Determine the (x, y) coordinate at the center of the cell enclosing the given text.  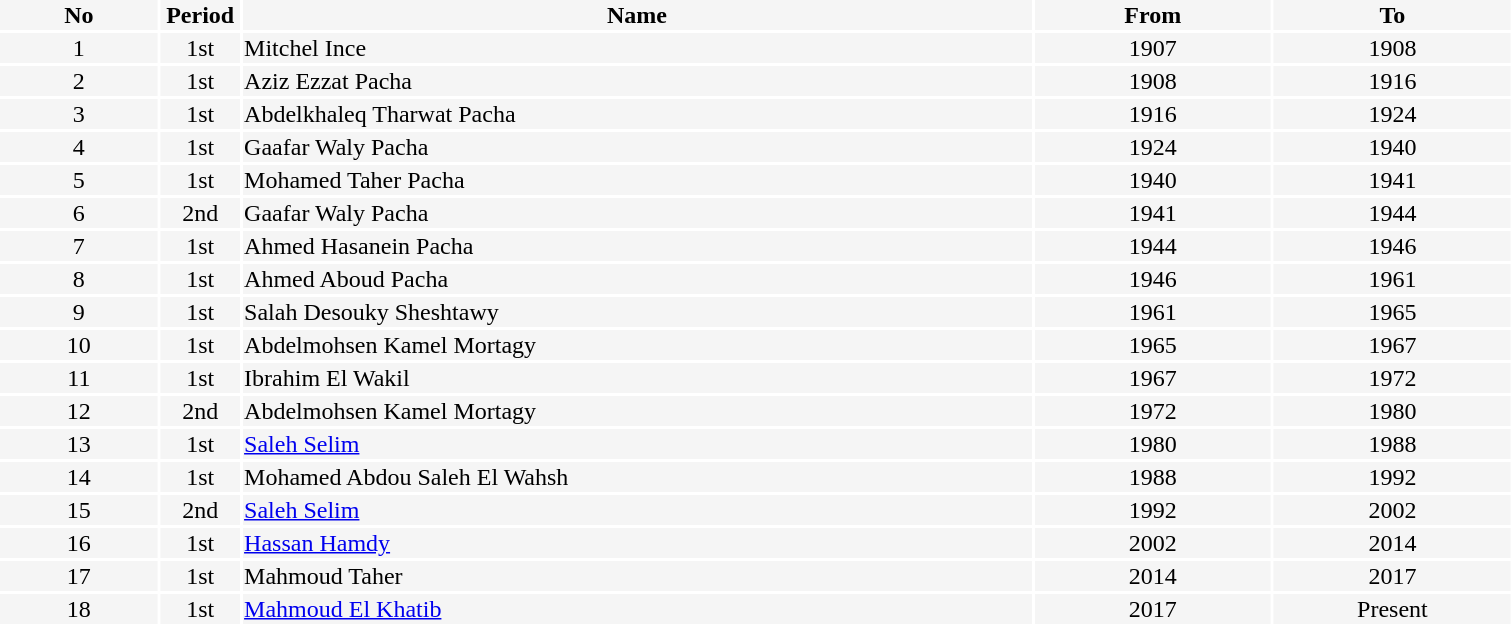
Aziz Ezzat Pacha (638, 81)
8 (79, 279)
15 (79, 510)
To (1392, 15)
Present (1392, 609)
16 (79, 543)
Abdelkhaleq Tharwat Pacha (638, 114)
Name (638, 15)
1 (79, 48)
Mitchel Ince (638, 48)
No (79, 15)
5 (79, 180)
17 (79, 576)
Mahmoud Taher (638, 576)
Mohamed Taher Pacha (638, 180)
7 (79, 246)
Period (200, 15)
10 (79, 345)
13 (79, 444)
4 (79, 147)
18 (79, 609)
Mohamed Abdou Saleh El Wahsh (638, 477)
14 (79, 477)
6 (79, 213)
9 (79, 312)
3 (79, 114)
Ahmed Hasanein Pacha (638, 246)
1907 (1152, 48)
From (1152, 15)
Ibrahim El Wakil (638, 378)
2 (79, 81)
Salah Desouky Sheshtawy (638, 312)
Hassan Hamdy (638, 543)
Ahmed Aboud Pacha (638, 279)
Mahmoud El Khatib (638, 609)
11 (79, 378)
12 (79, 411)
